Find where the given text appears and provide that cell's center as (X, Y) coordinate. 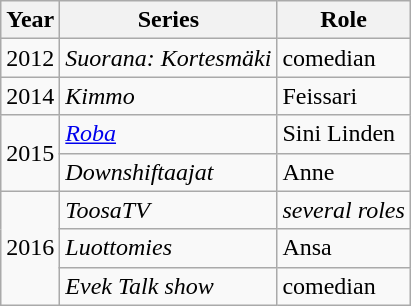
Sini Linden (344, 134)
Year (30, 20)
2016 (30, 248)
Series (168, 20)
Kimmo (168, 96)
Luottomies (168, 248)
Evek Talk show (168, 286)
ToosaTV (168, 210)
Feissari (344, 96)
Ansa (344, 248)
2014 (30, 96)
Roba (168, 134)
several roles (344, 210)
Downshiftaajat (168, 172)
2015 (30, 153)
Suorana: Kortesmäki (168, 58)
Role (344, 20)
Anne (344, 172)
2012 (30, 58)
